Pinpoint the cell where the given text exists, returning its (X, Y) midpoint coordinate. 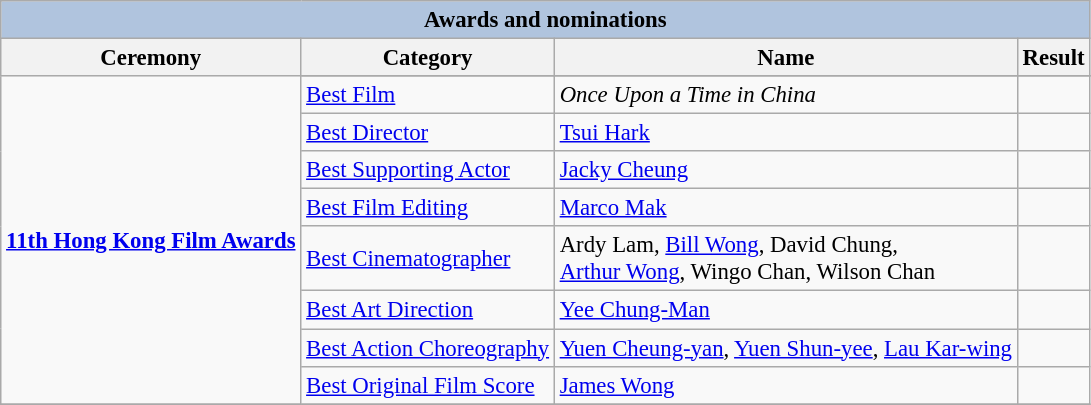
Best Art Direction (428, 310)
Best Supporting Actor (428, 170)
Once Upon a Time in China (786, 95)
Ardy Lam, Bill Wong, David Chung, Arthur Wong, Wingo Chan, Wilson Chan (786, 258)
Yuen Cheung-yan, Yuen Shun-yee, Lau Kar-wing (786, 348)
Ceremony (151, 58)
James Wong (786, 385)
Best Film (428, 95)
Best Film Editing (428, 208)
Awards and nominations (546, 20)
Best Action Choreography (428, 348)
Best Cinematographer (428, 258)
11th Hong Kong Film Awards (151, 240)
Yee Chung-Man (786, 310)
Jacky Cheung (786, 170)
Best Director (428, 133)
Result (1054, 58)
Best Original Film Score (428, 385)
Name (786, 58)
Tsui Hark (786, 133)
Marco Mak (786, 208)
Category (428, 58)
